Return [x, y] of the center of cell containing provided text 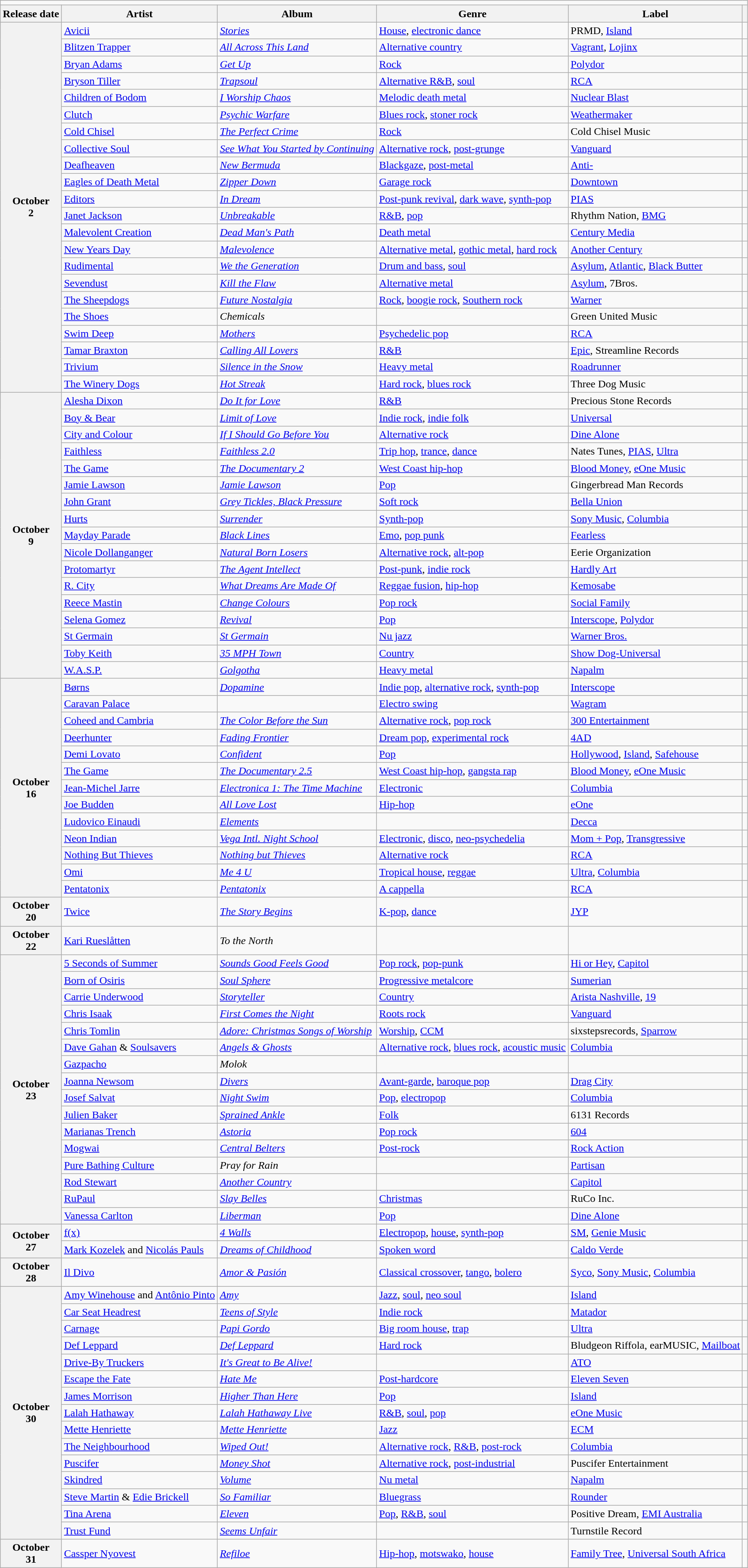
Weathermaker [656, 115]
Alternative metal [472, 283]
Electronic [472, 788]
ATO [656, 1362]
In Dream [297, 199]
Faithless 2.0 [297, 451]
Syco, Sony Music, Columbia [656, 1272]
Blackgaze, post-metal [472, 165]
Higher Than Here [297, 1396]
Genre [472, 14]
Alternative R&B, soul [472, 81]
Golgotha [297, 670]
Mogwai [139, 1148]
October16 [31, 788]
Jean-Michel Jarre [139, 788]
Spoken word [472, 1249]
Do It for Love [297, 401]
Calling All Lovers [297, 350]
Interscope [656, 687]
JYP [656, 912]
Hard rock, blues rock [472, 384]
Omi [139, 872]
Partisan [656, 1165]
Dopamine [297, 687]
Night Swim [297, 1098]
Gazpacho [139, 1064]
See What You Started by Continuing [297, 148]
Escape the Fate [139, 1379]
Downtown [656, 182]
W.A.S.P. [139, 670]
Kill the Flaw [297, 283]
Papi Gordo [297, 1329]
Asylum, Atlantic, Black Butter [656, 266]
PIAS [656, 199]
Positive Dream, EMI Australia [656, 1514]
Amy [297, 1295]
Bluegrass [472, 1497]
Post-rock [472, 1148]
Vega Intl. Night School [297, 838]
Alternative rock, post-grunge [472, 148]
Electronic, disco, neo-psychedelia [472, 838]
Psychedelic pop [472, 333]
Deerhunter [139, 737]
SM, Genie Music [656, 1232]
New Years Day [139, 249]
Avicii [139, 31]
To the North [297, 940]
Clutch [139, 115]
I Worship Chaos [297, 98]
Trapsoul [297, 81]
6131 Records [656, 1115]
The Winery Dogs [139, 384]
Reece Mastin [139, 603]
Label [656, 14]
First Comes the Night [297, 1013]
Protomartyr [139, 569]
Gingerbread Man Records [656, 485]
October28 [31, 1272]
The Story Begins [297, 912]
John Grant [139, 502]
Artist [139, 14]
Caravan Palace [139, 704]
Progressive metalcore [472, 980]
Soul Sphere [297, 980]
Warner [656, 300]
Nuclear Blast [656, 98]
So Familiar [297, 1497]
Mark Kozelek and Nicolás Pauls [139, 1249]
Money Shot [297, 1463]
Emo, pop punk [472, 535]
Alternative rock, blues rock, acoustic music [472, 1048]
R&B, pop [472, 216]
eOne Music [656, 1413]
Alternative rock, post-industrial [472, 1463]
Volume [297, 1480]
Indie rock, indie folk [472, 417]
Drum and bass, soul [472, 266]
RuCo Inc. [656, 1199]
The Agent Intellect [297, 569]
PRMD, Island [656, 31]
Liberman [297, 1216]
Trip hop, trance, dance [472, 451]
Another Country [297, 1182]
Melodic death metal [472, 98]
Drag City [656, 1081]
Epic, Streamline Records [656, 350]
Molok [297, 1064]
Seems Unfair [297, 1530]
Sounds Good Feels Good [297, 963]
City and Colour [139, 434]
Eleven [297, 1514]
Sevendust [139, 283]
Bryson Tiller [139, 81]
Unbreakable [297, 216]
Release date [31, 14]
Collective Soul [139, 148]
Stories [297, 31]
Adore: Christmas Songs of Worship [297, 1031]
Ultra, Columbia [656, 872]
Jazz, soul, neo soul [472, 1295]
Nicole Dollanganger [139, 552]
Amor & Pasión [297, 1272]
Matador [656, 1312]
October31 [31, 1553]
Puscifer Entertainment [656, 1463]
Wagram [656, 704]
If I Should Go Before You [297, 434]
Me 4 U [297, 872]
Capitol [656, 1182]
Alternative metal, gothic metal, hard rock [472, 249]
Grey Tickles, Black Pressure [297, 502]
Precious Stone Records [656, 401]
Electronica 1: The Time Machine [297, 788]
Alternative rock, pop rock [472, 720]
Deafheaven [139, 165]
Kemosabe [656, 586]
Electropop, house, synth-pop [472, 1232]
Pure Bathing Culture [139, 1165]
R. City [139, 586]
Soft rock [472, 502]
Rod Stewart [139, 1182]
Turnstile Record [656, 1530]
Polydor [656, 64]
Hi or Hey, Capitol [656, 963]
Amy Winehouse and Antônio Pinto [139, 1295]
Malevolence [297, 249]
Dead Man's Path [297, 233]
Rhythm Nation, BMG [656, 216]
Hard rock [472, 1346]
Tamar Braxton [139, 350]
Pop, R&B, soul [472, 1514]
Post-punk, indie rock [472, 569]
Elements [297, 822]
Puscifer [139, 1463]
It's Great to Be Alive! [297, 1362]
Post-hardcore [472, 1379]
The Neighbourhood [139, 1446]
Indie pop, alternative rock, synth-pop [472, 687]
October20 [31, 912]
Hardly Art [656, 569]
Drive-By Truckers [139, 1362]
October23 [31, 1090]
Big room house, trap [472, 1329]
Eleven Seven [656, 1379]
October22 [31, 940]
Album [297, 14]
Chris Isaak [139, 1013]
The Color Before the Sun [297, 720]
Vagrant, Lojinx [656, 47]
Tropical house, reggae [472, 872]
Death metal [472, 233]
Dave Gahan & Soulsavers [139, 1048]
Dreams of Childhood [297, 1249]
Mothers [297, 333]
We the Generation [297, 266]
Skindred [139, 1480]
Ultra [656, 1329]
Roots rock [472, 1013]
Electro swing [472, 704]
Mayday Parade [139, 535]
October2 [31, 207]
Post-punk revival, dark wave, synth-pop [472, 199]
Astoria [297, 1132]
West Coast hip-hop, gangsta rap [472, 771]
Caldo Verde [656, 1249]
Tina Arena [139, 1514]
Dream pop, experimental rock [472, 737]
Twice [139, 912]
Eerie Organization [656, 552]
October27 [31, 1241]
Hurts [139, 519]
Synth-pop [472, 519]
Pop rock, pop-punk [472, 963]
Neon Indian [139, 838]
Surrender [297, 519]
Green United Music [656, 317]
300 Entertainment [656, 720]
Children of Bodom [139, 98]
Limit of Love [297, 417]
Selena Gomez [139, 620]
Blues rock, stoner rock [472, 115]
Hip-hop, motswako, house [472, 1553]
Mom + Pop, Transgressive [656, 838]
Asylum, 7Bros. [656, 283]
Demi Lovato [139, 754]
Carnage [139, 1329]
Folk [472, 1115]
Indie rock [472, 1312]
Slay Belles [297, 1199]
35 MPH Town [297, 653]
Bella Union [656, 502]
Swim Deep [139, 333]
Trust Fund [139, 1530]
f(x) [139, 1232]
Get Up [297, 64]
K-pop, dance [472, 912]
Zipper Down [297, 182]
Malevolent Creation [139, 233]
Universal [656, 417]
ECM [656, 1430]
The Sheepdogs [139, 300]
Alternative rock, alt-pop [472, 552]
Confident [297, 754]
All Love Lost [297, 805]
Ludovico Einaudi [139, 822]
Nu metal [472, 1480]
Lalah Hathaway Live [297, 1413]
Bryan Adams [139, 64]
Hip-hop [472, 805]
The Perfect Crime [297, 131]
Pop, electropop [472, 1098]
Steve Martin & Edie Brickell [139, 1497]
Nu jazz [472, 636]
Janet Jackson [139, 216]
Chris Tomlin [139, 1031]
Cold Chisel Music [656, 131]
Kari Rueslåtten [139, 940]
Cassper Nyovest [139, 1553]
Anti- [656, 165]
Rounder [656, 1497]
Angels & Ghosts [297, 1048]
Lalah Hathaway [139, 1413]
Hollywood, Island, Safehouse [656, 754]
The Documentary 2.5 [297, 771]
Joanna Newsom [139, 1081]
Classical crossover, tango, bolero [472, 1272]
Decca [656, 822]
Social Family [656, 603]
Marianas Trench [139, 1132]
604 [656, 1132]
Jazz [472, 1430]
Natural Born Losers [297, 552]
Trivium [139, 367]
5 Seconds of Summer [139, 963]
Sprained Ankle [297, 1115]
Interscope, Polydor [656, 620]
House, electronic dance [472, 31]
Rudimental [139, 266]
Boy & Bear [139, 417]
Pray for Rain [297, 1165]
4 Walls [297, 1232]
Alternative rock, R&B, post-rock [472, 1446]
Black Lines [297, 535]
Rock, boogie rock, Southern rock [472, 300]
Warner Bros. [656, 636]
A cappella [472, 889]
Psychic Warfare [297, 115]
Nothing But Thieves [139, 855]
Avant-garde, baroque pop [472, 1081]
Vanessa Carlton [139, 1216]
The Documentary 2 [297, 468]
Fearless [656, 535]
Børns [139, 687]
Bludgeon Riffola, earMUSIC, Mailboat [656, 1346]
Change Colours [297, 603]
Divers [297, 1081]
Teens of Style [297, 1312]
Il Divo [139, 1272]
Garage rock [472, 182]
Reggae fusion, hip-hop [472, 586]
Family Tree, Universal South Africa [656, 1553]
Wiped Out! [297, 1446]
Worship, CCM [472, 1031]
Refiloe [297, 1553]
Christmas [472, 1199]
Hate Me [297, 1379]
Revival [297, 620]
Sony Music, Columbia [656, 519]
Fading Frontier [297, 737]
Sumerian [656, 980]
Rock Action [656, 1148]
Joe Budden [139, 805]
Nates Tunes, PIAS, Ultra [656, 451]
Silence in the Snow [297, 367]
Hot Streak [297, 384]
Born of Osiris [139, 980]
October9 [31, 535]
West Coast hip-hop [472, 468]
Nothing but Thieves [297, 855]
Three Dog Music [656, 384]
R&B, soul, pop [472, 1413]
Storyteller [297, 997]
Editors [139, 199]
Julien Baker [139, 1115]
Century Media [656, 233]
New Bermuda [297, 165]
Roadrunner [656, 367]
Carrie Underwood [139, 997]
Coheed and Cambria [139, 720]
Show Dog-Universal [656, 653]
October30 [31, 1412]
All Across This Land [297, 47]
Future Nostalgia [297, 300]
Josef Salvat [139, 1098]
Arista Nashville, 19 [656, 997]
Toby Keith [139, 653]
eOne [656, 805]
Another Century [656, 249]
RuPaul [139, 1199]
What Dreams Are Made Of [297, 586]
Cold Chisel [139, 131]
4AD [656, 737]
Chemicals [297, 317]
Faithless [139, 451]
Car Seat Headrest [139, 1312]
sixstepsrecords, Sparrow [656, 1031]
Eagles of Death Metal [139, 182]
Blitzen Trapper [139, 47]
Central Belters [297, 1148]
Alesha Dixon [139, 401]
James Morrison [139, 1396]
The Shoes [139, 317]
Alternative country [472, 47]
